Return (x, y) of the center of cell containing provided text 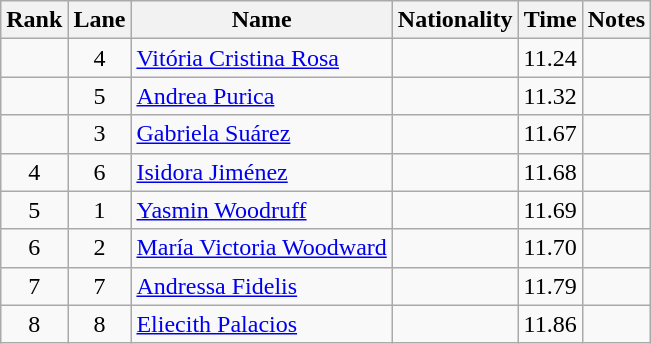
Time (550, 20)
María Victoria Woodward (262, 248)
Vitória Cristina Rosa (262, 58)
Name (262, 20)
Rank (34, 20)
Andressa Fidelis (262, 286)
11.70 (550, 248)
11.79 (550, 286)
Nationality (455, 20)
3 (100, 134)
Eliecith Palacios (262, 324)
11.68 (550, 172)
Gabriela Suárez (262, 134)
1 (100, 210)
11.86 (550, 324)
11.24 (550, 58)
11.67 (550, 134)
11.69 (550, 210)
Andrea Purica (262, 96)
11.32 (550, 96)
Yasmin Woodruff (262, 210)
Isidora Jiménez (262, 172)
Lane (100, 20)
2 (100, 248)
Notes (616, 20)
